Provide the [x, y] coordinate of the cell's center where the given text is located.  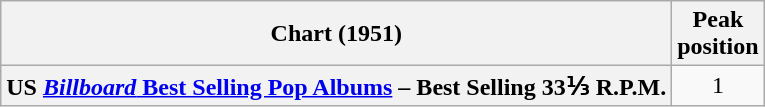
Peakposition [718, 34]
1 [718, 86]
Chart (1951) [336, 34]
US Billboard Best Selling Pop Albums – Best Selling 33⅓ R.P.M. [336, 86]
